Identify which cell holds the provided text, then report its (X, Y) central coordinate. 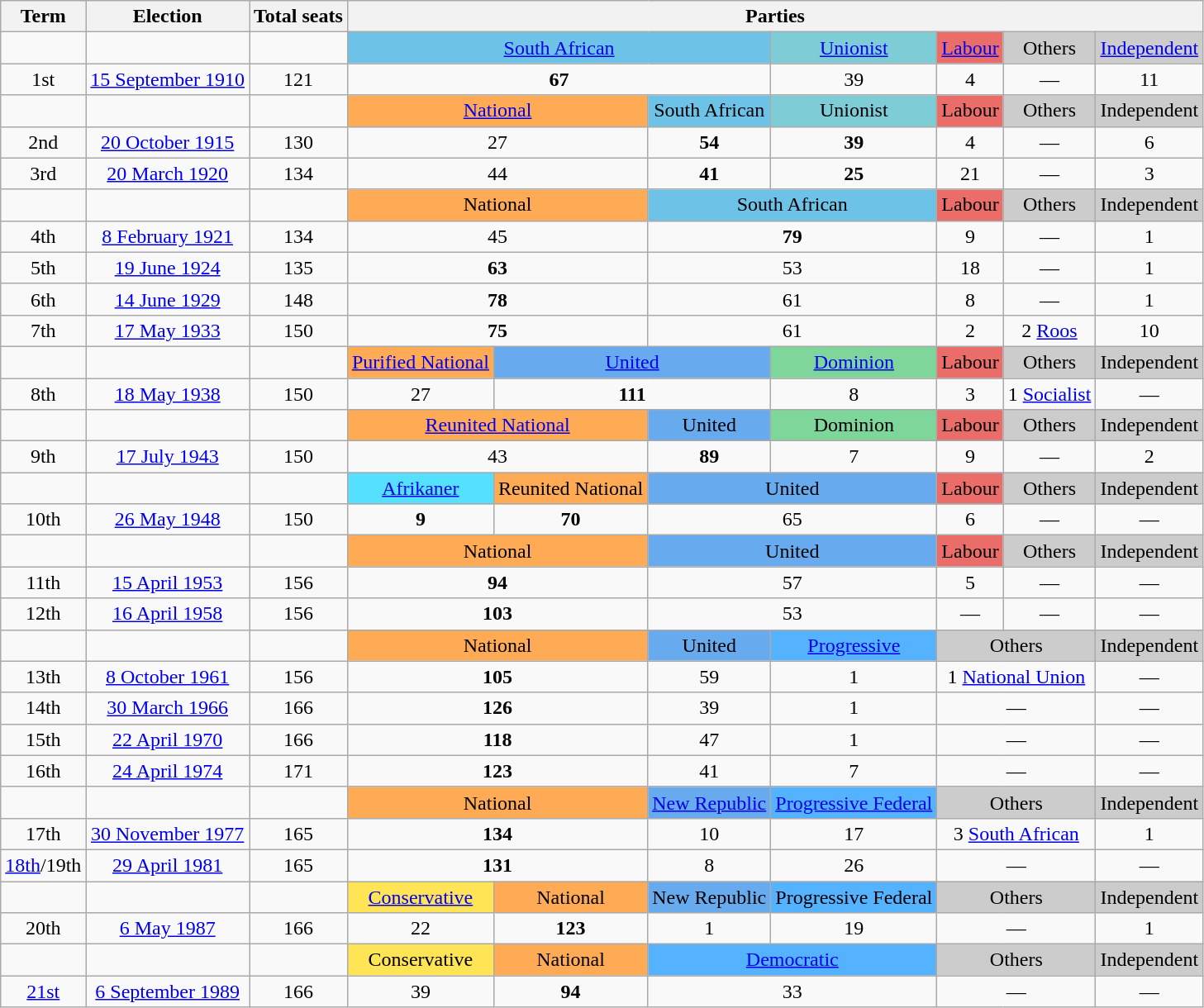
121 (299, 79)
7th (43, 330)
19 June 1924 (168, 268)
3 South African (1016, 834)
70 (570, 520)
75 (497, 330)
15th (43, 739)
11 (1149, 79)
15 April 1953 (168, 582)
Parties (775, 17)
5 (970, 582)
111 (631, 394)
14th (43, 708)
16 April 1958 (168, 614)
Purified National (420, 362)
Total seats (299, 17)
30 November 1977 (168, 834)
118 (497, 739)
Afrikaner (420, 488)
67 (559, 79)
17 July 1943 (168, 457)
2nd (43, 142)
26 (854, 865)
30 March 1966 (168, 708)
Progressive (854, 645)
21 (970, 174)
11th (43, 582)
103 (497, 614)
54 (709, 142)
78 (497, 299)
17 (854, 834)
Election (168, 17)
29 April 1981 (168, 865)
16th (43, 771)
6 September 1989 (168, 991)
59 (709, 677)
10th (43, 520)
105 (497, 677)
8th (43, 394)
43 (497, 457)
45 (497, 236)
171 (299, 771)
47 (709, 739)
63 (497, 268)
131 (497, 865)
8 February 1921 (168, 236)
5th (43, 268)
12th (43, 614)
20th (43, 929)
135 (299, 268)
1 Socialist (1049, 394)
126 (497, 708)
1 National Union (1016, 677)
21st (43, 991)
33 (792, 991)
79 (792, 236)
6th (43, 299)
26 May 1948 (168, 520)
2 Roos (1049, 330)
Term (43, 17)
130 (299, 142)
22 April 1970 (168, 739)
18th/19th (43, 865)
18 May 1938 (168, 394)
13th (43, 677)
65 (792, 520)
44 (497, 174)
14 June 1929 (168, 299)
148 (299, 299)
8 October 1961 (168, 677)
25 (854, 174)
20 October 1915 (168, 142)
24 April 1974 (168, 771)
4th (43, 236)
57 (792, 582)
15 September 1910 (168, 79)
Democratic (792, 960)
89 (709, 457)
17 May 1933 (168, 330)
20 March 1920 (168, 174)
19 (854, 929)
6 May 1987 (168, 929)
3rd (43, 174)
9th (43, 457)
17th (43, 834)
22 (420, 929)
18 (970, 268)
1st (43, 79)
